Capture the cell that displays the provided text and extract its [X, Y] central coordinate. 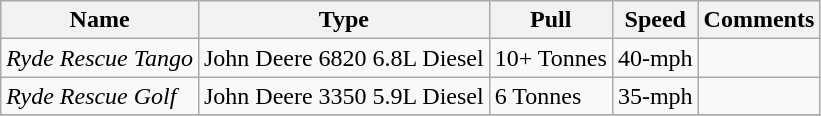
Speed [655, 20]
Type [344, 20]
35-mph [655, 96]
Pull [550, 20]
John Deere 6820 6.8L Diesel [344, 58]
Ryde Rescue Golf [100, 96]
Comments [759, 20]
John Deere 3350 5.9L Diesel [344, 96]
Name [100, 20]
Ryde Rescue Tango [100, 58]
6 Tonnes [550, 96]
10+ Tonnes [550, 58]
40-mph [655, 58]
